For the text-containing cell, return its midpoint in (x, y) coordinate format. 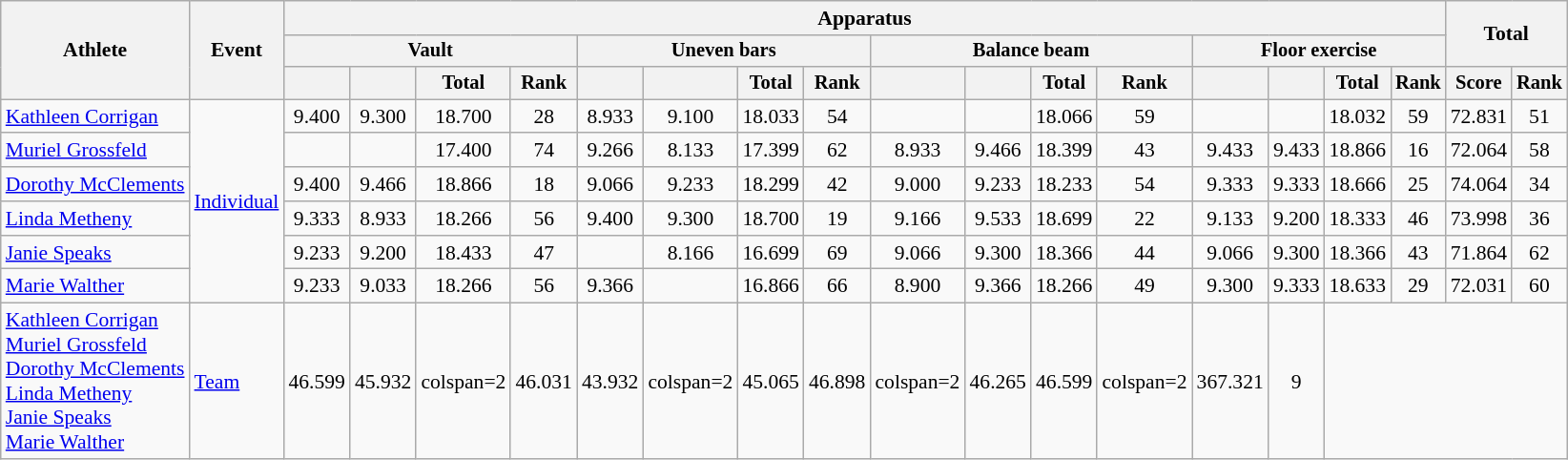
73.998 (1478, 219)
Apparatus (864, 18)
Team (237, 382)
16 (1418, 151)
51 (1539, 116)
18.066 (1064, 116)
72.831 (1478, 116)
18.433 (464, 253)
8.133 (691, 151)
46 (1418, 219)
9 (1297, 382)
45.932 (383, 382)
18.033 (771, 116)
Vault (430, 52)
18.032 (1358, 116)
19 (837, 219)
42 (837, 184)
49 (1145, 286)
Dorothy McClements (95, 184)
72.031 (1478, 286)
16.699 (771, 253)
Uneven bars (724, 52)
16.866 (771, 286)
66 (837, 286)
25 (1418, 184)
74.064 (1478, 184)
46.031 (544, 382)
Janie Speaks (95, 253)
9.033 (383, 286)
Athlete (95, 50)
18.333 (1358, 219)
58 (1539, 151)
28 (544, 116)
46.265 (998, 382)
Event (237, 50)
8.166 (691, 253)
18.399 (1064, 151)
72.064 (1478, 151)
47 (544, 253)
46.898 (837, 382)
Kathleen Corrigan (95, 116)
9.166 (918, 219)
36 (1539, 219)
Muriel Grossfeld (95, 151)
Floor exercise (1319, 52)
Kathleen CorriganMuriel GrossfeldDorothy McClementsLinda MethenyJanie SpeaksMarie Walther (95, 382)
17.400 (464, 151)
9.100 (691, 116)
Marie Walther (95, 286)
22 (1145, 219)
18 (544, 184)
43.932 (610, 382)
Linda Metheny (95, 219)
18.233 (1064, 184)
29 (1418, 286)
60 (1539, 286)
69 (837, 253)
45.065 (771, 382)
9.266 (610, 151)
Balance beam (1030, 52)
367.321 (1230, 382)
17.399 (771, 151)
44 (1145, 253)
74 (544, 151)
18.666 (1358, 184)
18.299 (771, 184)
18.699 (1064, 219)
9.000 (918, 184)
71.864 (1478, 253)
Score (1478, 83)
Individual (237, 201)
9.133 (1230, 219)
18.633 (1358, 286)
34 (1539, 184)
8.900 (918, 286)
9.533 (998, 219)
